Capture the cell that displays the provided text and extract its [x, y] central coordinate. 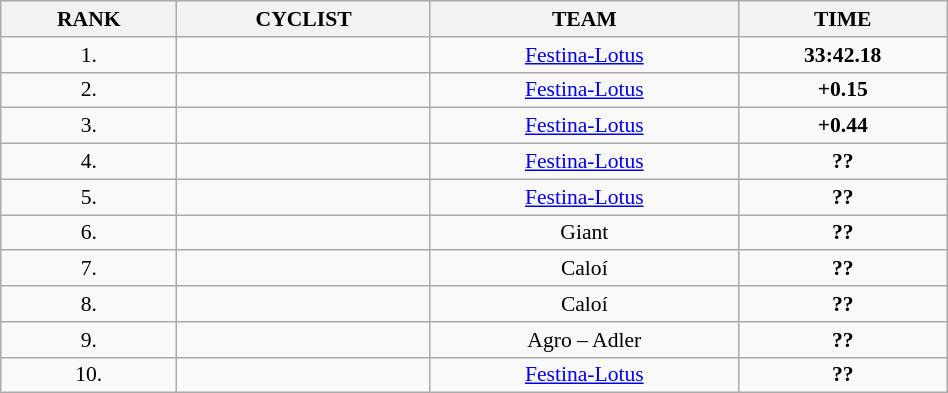
Agro – Adler [584, 340]
10. [89, 375]
6. [89, 233]
5. [89, 197]
Giant [584, 233]
CYCLIST [304, 19]
TIME [842, 19]
9. [89, 340]
4. [89, 162]
+0.15 [842, 90]
33:42.18 [842, 55]
TEAM [584, 19]
3. [89, 126]
2. [89, 90]
7. [89, 269]
RANK [89, 19]
8. [89, 304]
1. [89, 55]
+0.44 [842, 126]
